Find where the given text appears and provide that cell's center as (X, Y) coordinate. 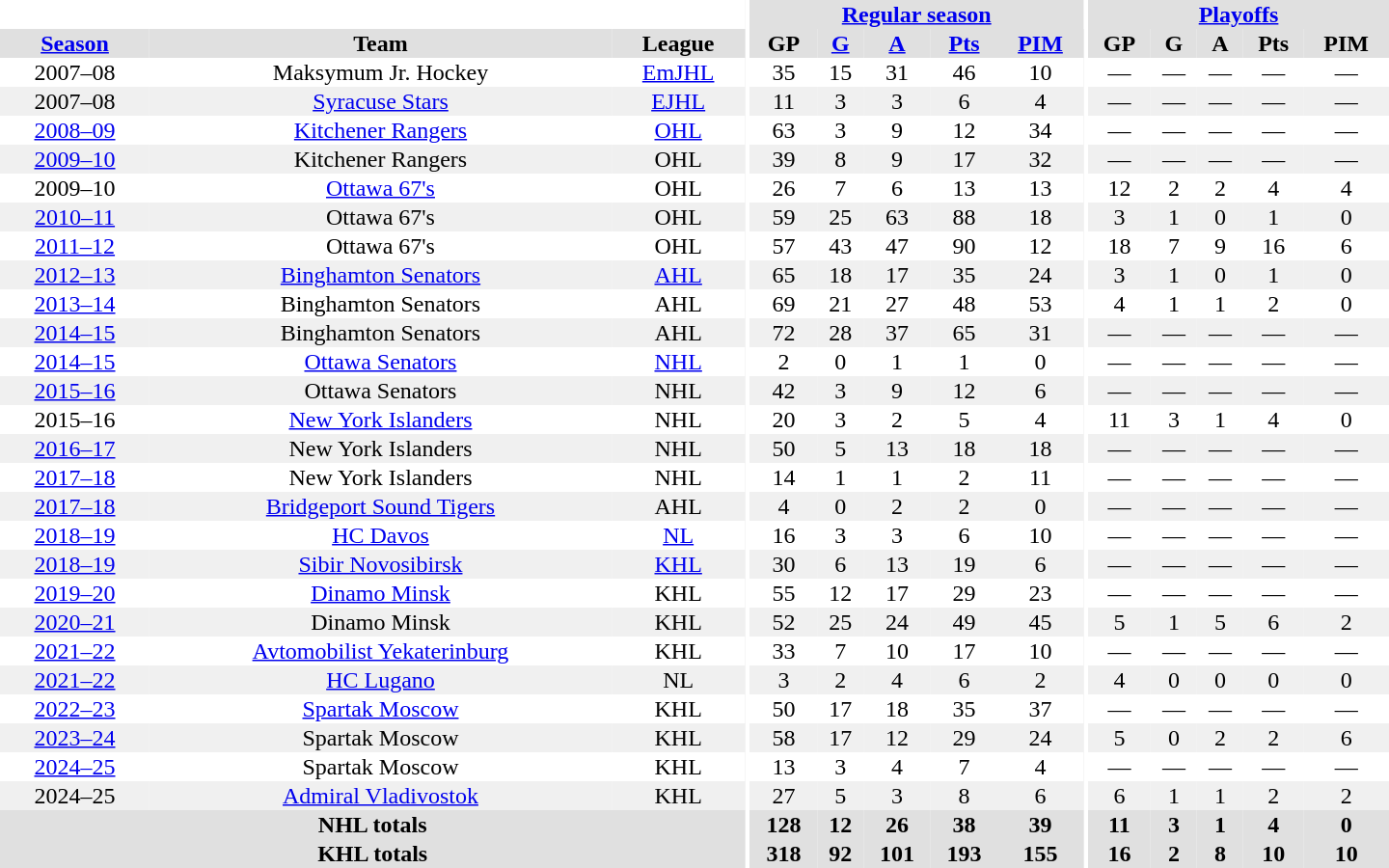
48 (965, 304)
59 (783, 217)
57 (783, 246)
Avtomobilist Yekaterinburg (380, 651)
Syracuse Stars (380, 101)
2008–09 (75, 130)
58 (783, 738)
Playoffs (1239, 14)
46 (965, 72)
47 (897, 246)
55 (783, 593)
19 (965, 564)
Maksymum Jr. Hockey (380, 72)
88 (965, 217)
30 (783, 564)
43 (840, 246)
HC Davos (380, 535)
Admiral Vladivostok (380, 796)
2022–23 (75, 709)
15 (840, 72)
34 (1040, 130)
Sibir Novosibirsk (380, 564)
45 (1040, 622)
21 (840, 304)
155 (1040, 854)
14 (783, 477)
2023–24 (75, 738)
2020–21 (75, 622)
33 (783, 651)
EmJHL (678, 72)
101 (897, 854)
Bridgeport Sound Tigers (380, 506)
23 (1040, 593)
NHL totals (372, 825)
42 (783, 391)
318 (783, 854)
69 (783, 304)
193 (965, 854)
Season (75, 43)
League (678, 43)
32 (1040, 159)
Team (380, 43)
38 (965, 825)
Regular season (916, 14)
49 (965, 622)
128 (783, 825)
28 (840, 333)
KHL totals (372, 854)
2010–11 (75, 217)
52 (783, 622)
HC Lugano (380, 680)
72 (783, 333)
20 (783, 420)
90 (965, 246)
2019–20 (75, 593)
53 (1040, 304)
2016–17 (75, 448)
2013–14 (75, 304)
2011–12 (75, 246)
92 (840, 854)
EJHL (678, 101)
2012–13 (75, 275)
